Capture the cell that displays the provided text and extract its [x, y] central coordinate. 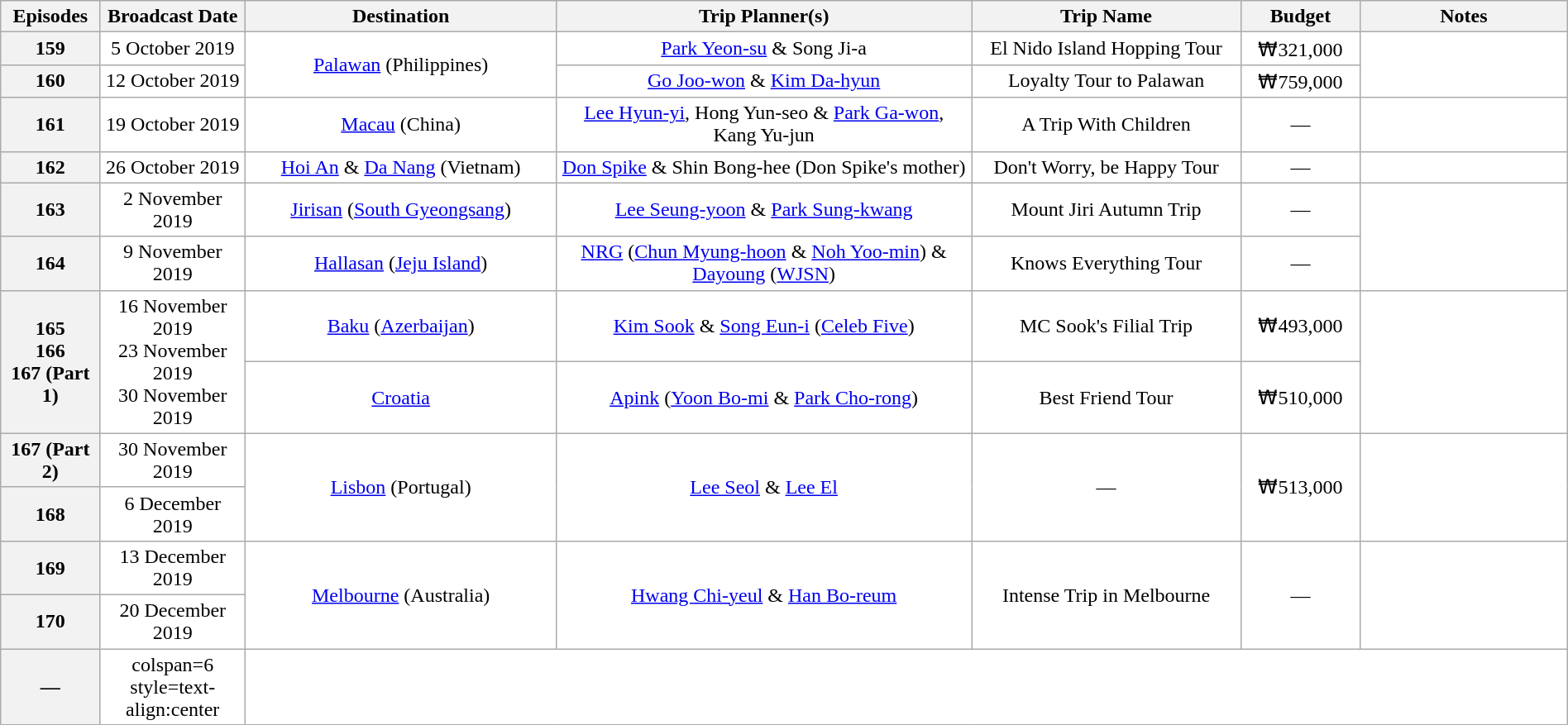
Trip Name [1106, 17]
colspan=6 style=text-align:center [173, 686]
NRG (Chun Myung-hoon & Noh Yoo-min) & Dayoung (WJSN) [764, 263]
9 November 2019 [173, 263]
Trip Planner(s) [764, 17]
162 [50, 167]
Kim Sook & Song Eun-i (Celeb Five) [764, 326]
Jirisan (South Gyeongsang) [401, 210]
Loyalty Tour to Palawan [1106, 81]
Lee Seung-yoon & Park Sung-kwang [764, 210]
30 November 2019 [173, 460]
₩513,000 [1301, 487]
Baku (Azerbaijan) [401, 326]
161 [50, 124]
167 (Part 2) [50, 460]
Macau (China) [401, 124]
Budget [1301, 17]
Episodes [50, 17]
165166167 (Part 1) [50, 362]
163 [50, 210]
13 December 2019 [173, 567]
168 [50, 514]
Lee Seol & Lee El [764, 487]
Lisbon (Portugal) [401, 487]
Don Spike & Shin Bong-hee (Don Spike's mother) [764, 167]
16 November 201923 November 201930 November 2019 [173, 362]
164 [50, 263]
Hoi An & Da Nang (Vietnam) [401, 167]
Broadcast Date [173, 17]
₩321,000 [1301, 49]
Destination [401, 17]
Knows Everything Tour [1106, 263]
26 October 2019 [173, 167]
19 October 2019 [173, 124]
5 October 2019 [173, 49]
MC Sook's Filial Trip [1106, 326]
Park Yeon-su & Song Ji-a [764, 49]
El Nido Island Hopping Tour [1106, 49]
Go Joo-won & Kim Da-hyun [764, 81]
Best Friend Tour [1106, 398]
Mount Jiri Autumn Trip [1106, 210]
Notes [1464, 17]
Hallasan (Jeju Island) [401, 263]
160 [50, 81]
Don't Worry, be Happy Tour [1106, 167]
6 December 2019 [173, 514]
2 November 2019 [173, 210]
12 October 2019 [173, 81]
Croatia [401, 398]
₩510,000 [1301, 398]
Lee Hyun-yi, Hong Yun-seo & Park Ga-won, Kang Yu-jun [764, 124]
Hwang Chi-yeul & Han Bo-reum [764, 594]
Palawan (Philippines) [401, 64]
₩493,000 [1301, 326]
₩759,000 [1301, 81]
170 [50, 622]
Apink (Yoon Bo-mi & Park Cho-rong) [764, 398]
Intense Trip in Melbourne [1106, 594]
159 [50, 49]
A Trip With Children [1106, 124]
20 December 2019 [173, 622]
169 [50, 567]
Melbourne (Australia) [401, 594]
